Determine the [X, Y] coordinate at the center of the cell enclosing the given text.  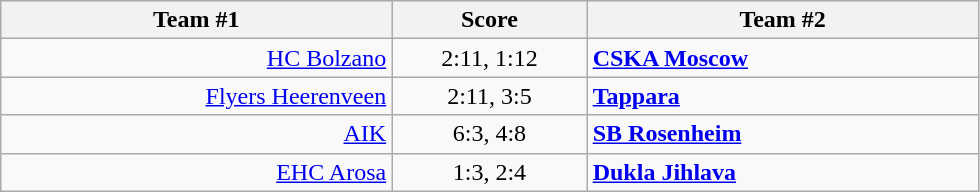
Team #2 [782, 20]
Score [490, 20]
EHC Arosa [196, 172]
Flyers Heerenveen [196, 96]
AIK [196, 134]
Tappara [782, 96]
SB Rosenheim [782, 134]
2:11, 3:5 [490, 96]
2:11, 1:12 [490, 58]
Dukla Jihlava [782, 172]
6:3, 4:8 [490, 134]
HC Bolzano [196, 58]
1:3, 2:4 [490, 172]
Team #1 [196, 20]
CSKA Moscow [782, 58]
